Capture the cell that displays the provided text and extract its (X, Y) central coordinate. 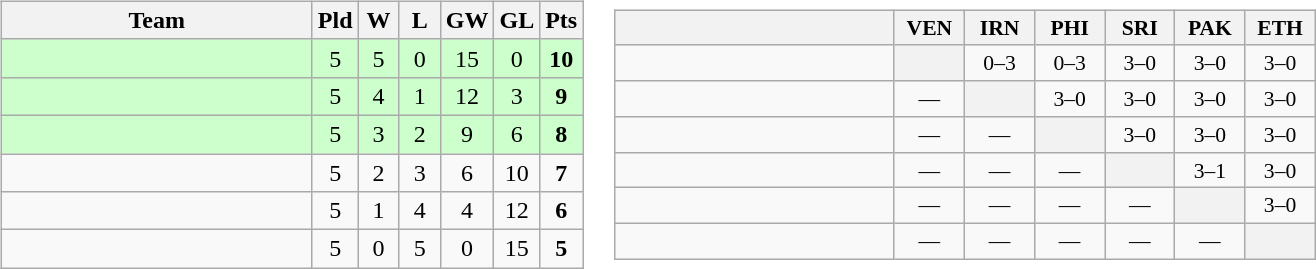
SRI (1140, 28)
PAK (1210, 28)
GL (517, 20)
GW (467, 20)
L (420, 20)
PHI (1070, 28)
8 (562, 134)
ETH (1280, 28)
Pts (562, 20)
Team (156, 20)
3–1 (1210, 170)
Pld (335, 20)
7 (562, 173)
VEN (929, 28)
W (378, 20)
IRN (999, 28)
